Return (X, Y) of the center of cell containing provided text 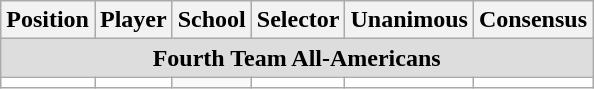
Position (48, 20)
Player (133, 20)
Selector (298, 20)
School (212, 20)
Unanimous (409, 20)
Consensus (532, 20)
Fourth Team All-Americans (297, 58)
